Return (X, Y) of the center of cell containing provided text 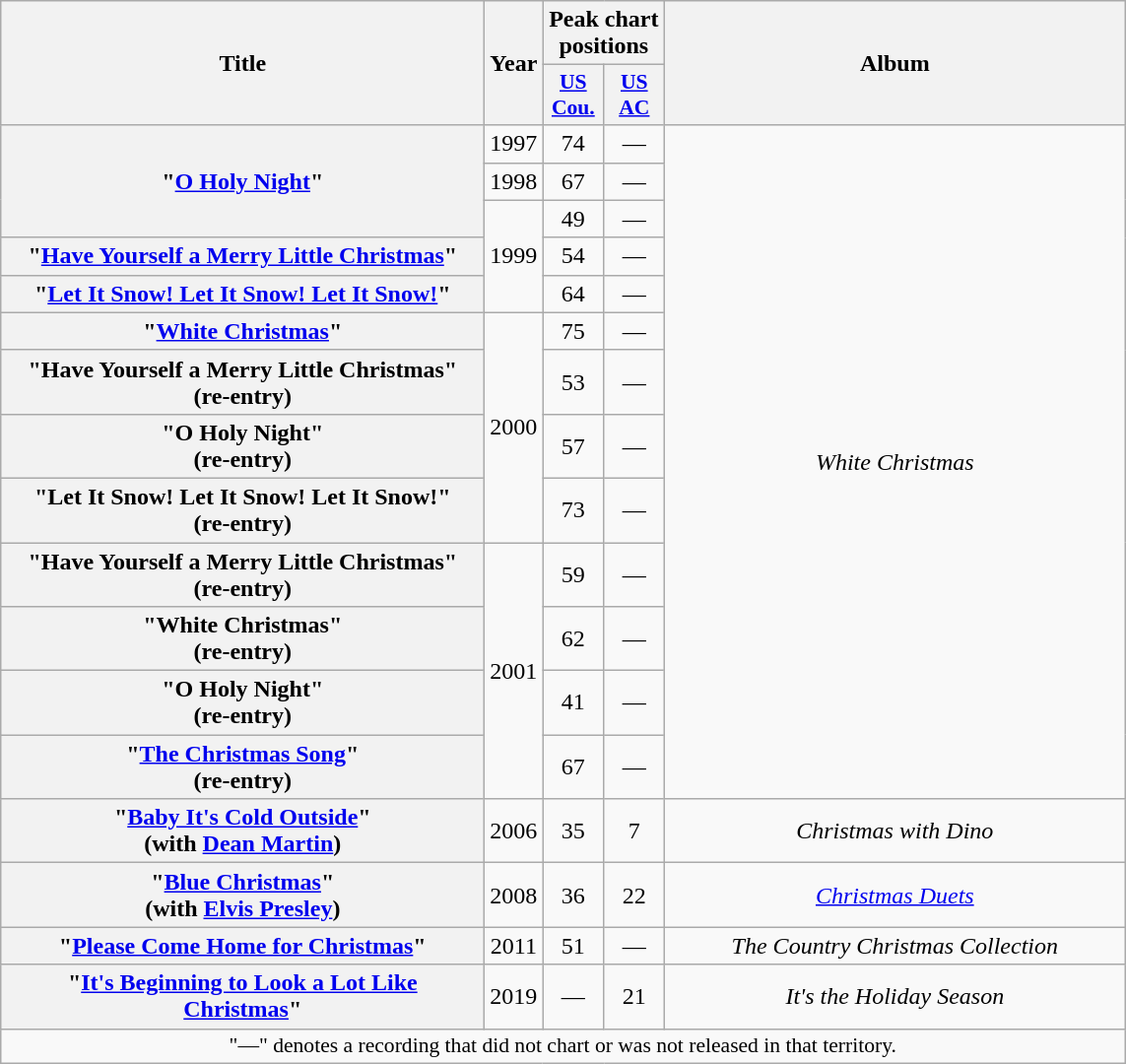
49 (573, 219)
"White Christmas"(re-entry) (242, 638)
USCou. (573, 95)
1997 (514, 144)
7 (634, 831)
62 (573, 638)
59 (573, 573)
Christmas Duets (894, 895)
64 (573, 294)
75 (573, 331)
2019 (514, 997)
35 (573, 831)
"O Holy Night" (242, 181)
"—" denotes a recording that did not chart or was not released in that territory. (563, 1046)
"Let It Snow! Let It Snow! Let It Snow!"(re-entry) (242, 510)
22 (634, 895)
41 (573, 703)
2011 (514, 946)
Title (242, 63)
73 (573, 510)
57 (573, 445)
Christmas with Dino (894, 831)
53 (573, 382)
"It's Beginning to Look a Lot Like Christmas" (242, 997)
74 (573, 144)
USAC (634, 95)
Peak chartpositions (604, 33)
"Have Yourself a Merry Little Christmas" (242, 256)
2000 (514, 428)
2006 (514, 831)
"Blue Christmas"(with Elvis Presley) (242, 895)
The Country Christmas Collection (894, 946)
White Christmas (894, 462)
2001 (514, 670)
"Please Come Home for Christmas" (242, 946)
It's the Holiday Season (894, 997)
54 (573, 256)
Album (894, 63)
"Baby It's Cold Outside"(with Dean Martin) (242, 831)
"The Christmas Song"(re-entry) (242, 766)
21 (634, 997)
Year (514, 63)
2008 (514, 895)
1998 (514, 181)
51 (573, 946)
1999 (514, 256)
36 (573, 895)
"White Christmas" (242, 331)
"Let It Snow! Let It Snow! Let It Snow!" (242, 294)
